Capture the cell that displays the provided text and extract its (x, y) central coordinate. 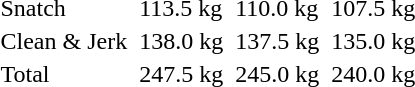
138.0 kg (182, 41)
137.5 kg (278, 41)
